Pinpoint the cell where the given text exists, returning its (X, Y) midpoint coordinate. 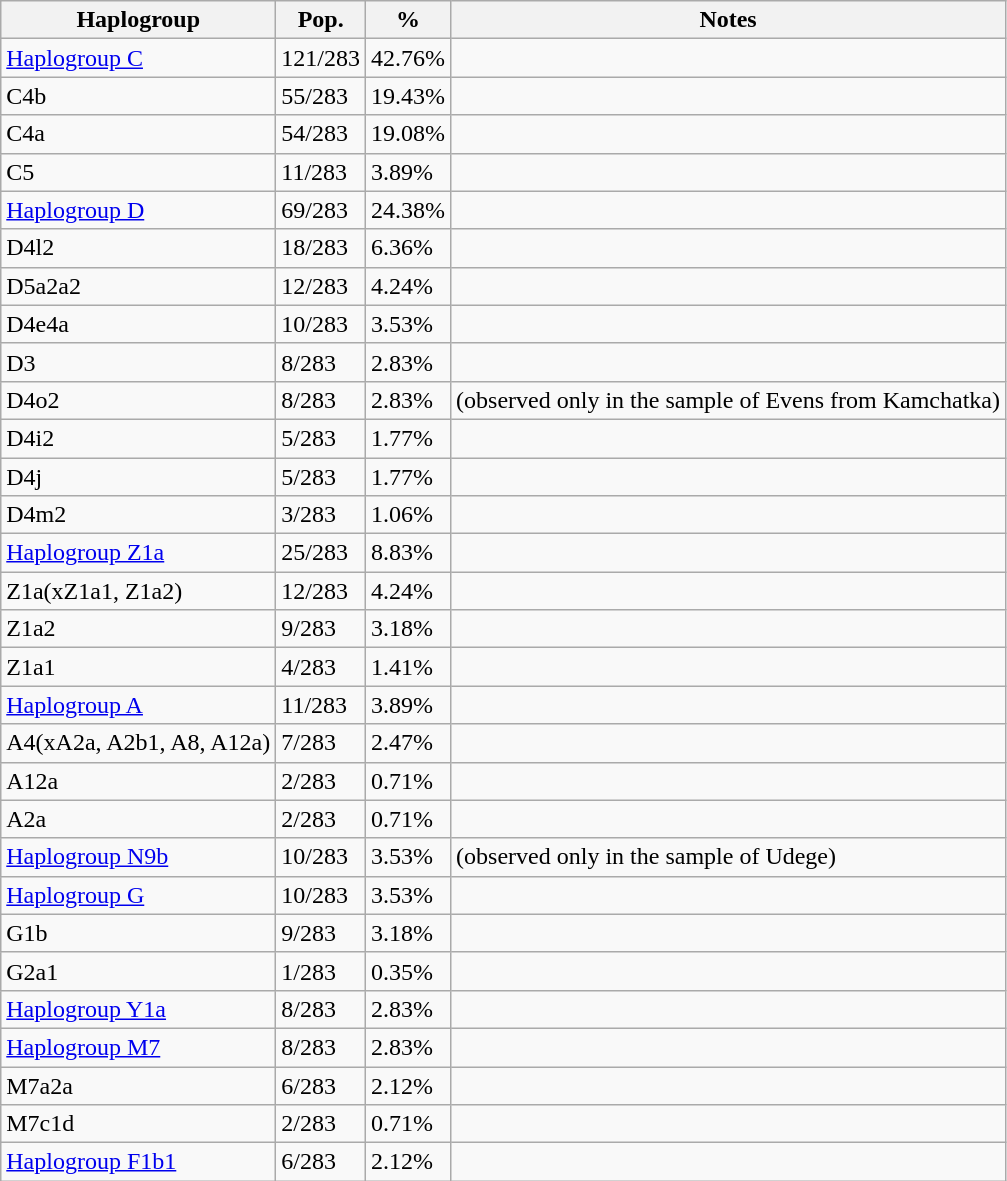
1.06% (408, 515)
7/283 (321, 743)
C4a (138, 134)
D4i2 (138, 438)
8.83% (408, 553)
1.41% (408, 667)
D4j (138, 477)
Haplogroup A (138, 705)
G1b (138, 933)
A12a (138, 781)
C5 (138, 172)
1/283 (321, 971)
D4m2 (138, 515)
0.35% (408, 971)
Z1a(xZ1a1, Z1a2) (138, 591)
A4(xA2a, A2b1, A8, A12a) (138, 743)
A2a (138, 819)
C4b (138, 96)
19.08% (408, 134)
Haplogroup Z1a (138, 553)
G2a1 (138, 971)
69/283 (321, 210)
2.47% (408, 743)
Haplogroup (138, 20)
55/283 (321, 96)
6.36% (408, 248)
Haplogroup G (138, 895)
D4o2 (138, 400)
121/283 (321, 58)
24.38% (408, 210)
Notes (728, 20)
D4e4a (138, 324)
Haplogroup F1b1 (138, 1162)
Haplogroup M7 (138, 1047)
% (408, 20)
42.76% (408, 58)
M7c1d (138, 1124)
54/283 (321, 134)
Pop. (321, 20)
Haplogroup N9b (138, 857)
D4l2 (138, 248)
Z1a2 (138, 629)
(observed only in the sample of Evens from Kamchatka) (728, 400)
3/283 (321, 515)
Haplogroup C (138, 58)
18/283 (321, 248)
4/283 (321, 667)
(observed only in the sample of Udege) (728, 857)
Haplogroup Y1a (138, 1009)
M7a2a (138, 1085)
D5a2a2 (138, 286)
Haplogroup D (138, 210)
25/283 (321, 553)
19.43% (408, 96)
Z1a1 (138, 667)
D3 (138, 362)
